Extract the (X, Y) coordinate from the center of the cell holding the provided text.  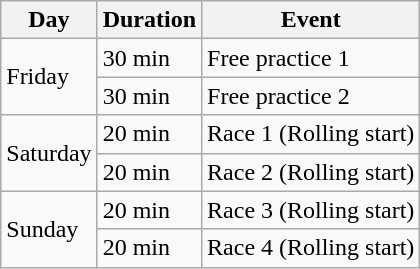
Race 1 (Rolling start) (311, 134)
Saturday (49, 153)
Sunday (49, 229)
Day (49, 20)
Race 3 (Rolling start) (311, 210)
Friday (49, 77)
Free practice 2 (311, 96)
Free practice 1 (311, 58)
Race 4 (Rolling start) (311, 248)
Race 2 (Rolling start) (311, 172)
Duration (149, 20)
Event (311, 20)
